Identify which cell holds the provided text, then report its (X, Y) central coordinate. 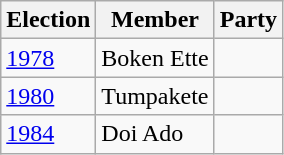
Party (248, 20)
Doi Ado (155, 134)
Election (48, 20)
Member (155, 20)
Boken Ette (155, 58)
1980 (48, 96)
1978 (48, 58)
Tumpakete (155, 96)
1984 (48, 134)
